Provide the [x, y] coordinate of the cell's center where the given text is located.  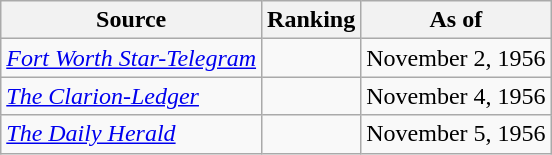
Source [132, 20]
November 4, 1956 [456, 96]
Fort Worth Star-Telegram [132, 58]
The Clarion-Ledger [132, 96]
Ranking [312, 20]
As of [456, 20]
November 2, 1956 [456, 58]
The Daily Herald [132, 134]
November 5, 1956 [456, 134]
